From the cell containing the given text, extract its center point as (X, Y) coordinate. 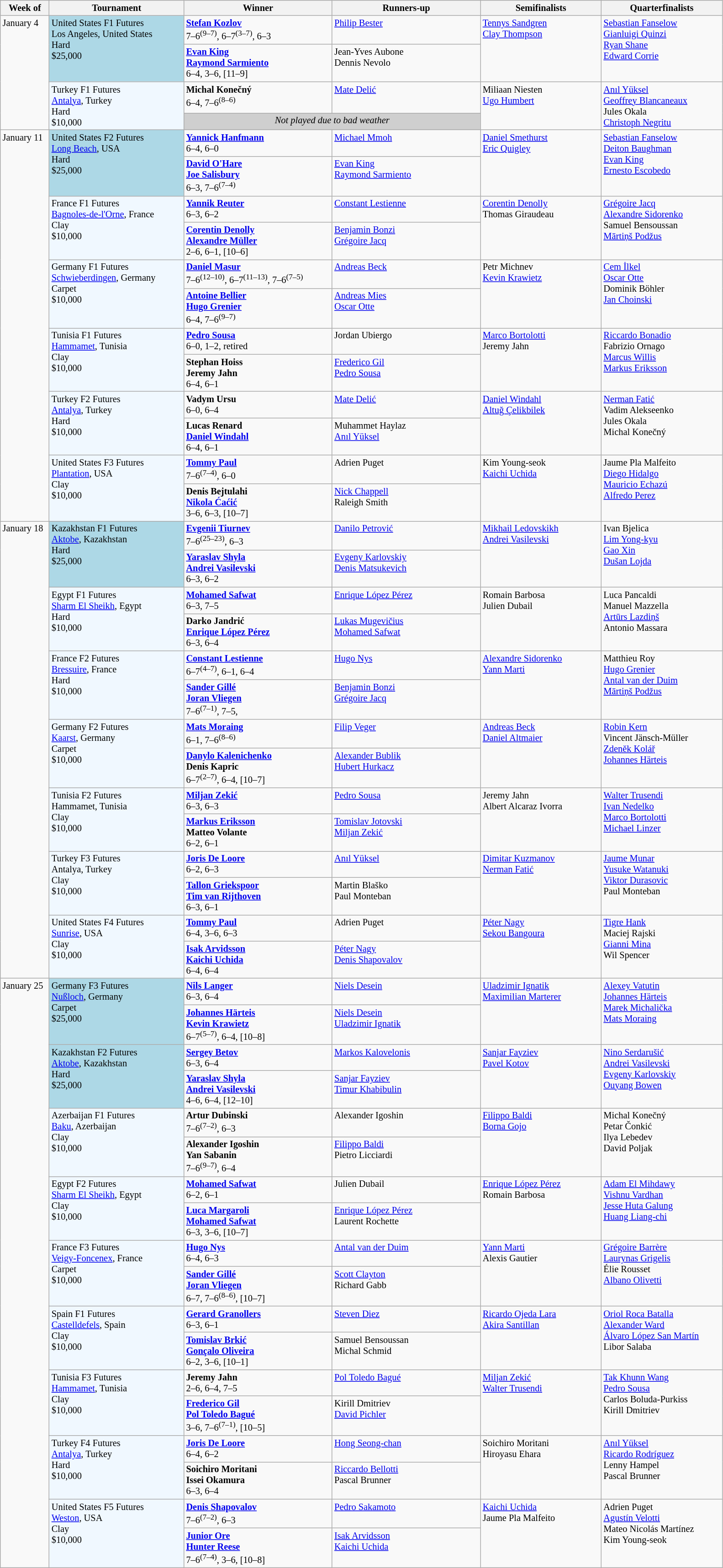
Joris De Loore 6–4, 6–2 (259, 1449)
Yaraslav Shyla Andrei Vasilevski 6–3, 6–2 (259, 568)
Enrique López Pérez Romain Barbosa (541, 1208)
January 4 (25, 73)
Pol Toledo Bagué (406, 1383)
Junior Ore Hunter Reese 7–6(7–4), 3–6, [10–8] (259, 1547)
United States F5 FuturesWeston, USA Clay $10,000 (117, 1533)
Johannes Härteis Kevin Krawietz 6–7(5–7), 6–4, [10–8] (259, 1024)
Romain Barbosa Julien Dubail (541, 619)
Daniel Smethurst Eric Quigley (541, 163)
Tournament (117, 8)
Ricardo Ojeda Lara Akira Santillan (541, 1337)
Niels Desein Uladzimir Ignatik (406, 1024)
Alexandre Sidorenko Yann Marti (541, 685)
Anıl Yüksel Ricardo Rodríguez Lenny Hampel Pascal Brunner (662, 1467)
Quarterfinalists (662, 8)
Tommy Paul 7–6(7–4), 6–0 (259, 469)
Walter Trusendi Ivan Nedelko Marco Bortolotti Michael Linzer (662, 819)
Kaichi Uchida Jaume Pla Malfeito (541, 1533)
United States F1 FuturesLos Angeles, United States Hard $25,000 (117, 48)
Grégoire Jacq Alexandre Sidorenko Samuel Bensoussan Mārtiņš Podžus (662, 227)
Enrique López Pérez Laurent Rochette (406, 1221)
Germany F1 FuturesSchwieberdingen, Germany Carpet $10,000 (117, 294)
Miljan Zekić 6–3, 6–3 (259, 801)
Luca Margaroli Mohamed Safwat 6–3, 3–6, [10–7] (259, 1221)
Adam El Mihdawy Vishnu Vardhan Jesse Huta Galung Huang Liang-chi (662, 1208)
Evgeny Karlovskiy Denis Matsukevich (406, 568)
Jeremy Jahn Albert Alcaraz Ivorra (541, 819)
Sander Gillé Joran Vliegen 6–7, 7–6(8–6), [10–7] (259, 1286)
Corentin Denolly Alexandre Müller 2–6, 6–1, [10–6] (259, 241)
Nils Langer 6–3, 6–4 (259, 991)
Jaume Pla Malfeito Diego Hidalgo Mauricio Echazú Alfredo Perez (662, 488)
January 18 (25, 750)
Egypt F2 FuturesSharm El Sheikh, Egypt Clay $10,000 (117, 1208)
Joris De Loore 6–2, 6–3 (259, 864)
Yann Marti Alexis Gautier (541, 1273)
Lukas Mugevičius Mohamed Safwat (406, 632)
Yannick Hanfmann 6–4, 6–0 (259, 143)
Michal Konečný Petar Čonkić Ilya Lebedev David Poljak (662, 1142)
Artur Dubinski 7–6(7–2), 6–3 (259, 1122)
Philip Bester (406, 30)
Michal Konečný 6–4, 7–6(8–6) (259, 98)
Jordan Ubiergo (406, 341)
Scott Clayton Richard Gabb (406, 1286)
Frederico Gil Pol Toledo Bagué 3–6, 7–6(7–1), [10–5] (259, 1416)
Yaraslav Shyla Andrei Vasilevski 4–6, 6–4, [12–10] (259, 1089)
Riccardo Bonadio Fabrizio Ornago Marcus Willis Markus Eriksson (662, 360)
Jeremy Jahn 2–6, 6–4, 7–5 (259, 1383)
Germany F2 FuturesKaarst, Germany Carpet $10,000 (117, 753)
Corentin Denolly Thomas Giraudeau (541, 227)
Isak Arvidsson Kaichi Uchida 6–4, 6–4 (259, 960)
Isak Arvidsson Kaichi Uchida (406, 1547)
Miliaan Niesten Ugo Humbert (541, 106)
Mats Moraing 6–1, 7–6(8–6) (259, 733)
Steven Diez (406, 1319)
Filippo Baldi Borna Gojo (541, 1142)
Michael Mmoh (406, 143)
Hugo Nys (406, 665)
Jaume Munar Yusuke Watanuki Viktor Durasovic Paul Monteban (662, 883)
Dimitar Kuzmanov Nerman Fatić (541, 883)
Nerman Fatić Vadim Alekseenko Jules Okala Michal Konečný (662, 423)
Stefan Kozlov 7–6(9–7), 6–7(3–7), 6–3 (259, 30)
Germany F3 FuturesNußloch, Germany Carpet $25,000 (117, 1012)
Tommy Paul 6–4, 3–6, 6–3 (259, 928)
Evan King Raymond Sarmiento (406, 176)
Darko Jandrić Enrique López Pérez 6–3, 6–4 (259, 632)
Antal van der Duim (406, 1253)
Tunisia F3 FuturesHammamet, Tunisia Clay $10,000 (117, 1402)
Turkey F3 FuturesAntalya, Turkey Clay $10,000 (117, 883)
Mohamed Safwat 6–2, 6–1 (259, 1190)
Markos Kalovelonis (406, 1058)
Antoine Bellier Hugo Grenier 6–4, 7–6(9–7) (259, 308)
Péter Nagy Denis Shapovalov (406, 960)
Sebastian Fanselow Gianluigi Quinzi Ryan Shane Edward Corrie (662, 48)
Evan King Raymond Sarmiento 6–4, 3–6, [11–9] (259, 63)
Alexander Igoshin (406, 1122)
Tomislav Brkić Gonçalo Oliveira 6–2, 3–6, [10–1] (259, 1351)
Alexey Vatutin Johannes Härteis Marek Michalička Mats Moraing (662, 1012)
Kirill Dmitriev David Pichler (406, 1416)
Adrien Puget Agustín Velotti Mateo Nicolás Martínez Kim Young-seok (662, 1533)
Pedro Sousa 6–0, 1–2, retired (259, 341)
Anıl Yüksel Geoffrey Blancaneaux Jules Okala Christoph Negritu (662, 106)
Robin Kern Vincent Jänsch-Müller Zdeněk Kolář Johannes Härteis (662, 753)
Andreas Beck Daniel Altmaier (541, 753)
Samuel Bensoussan Michal Schmid (406, 1351)
Nick Chappell Raleigh Smith (406, 503)
Danylo Kalenichenko Denis Kapric 6–7(2–7), 6–4, [10–7] (259, 768)
Oriol Roca Batalla Alexander Ward Álvaro López San Martín Libor Salaba (662, 1337)
Soichiro Moritani Hiroyasu Ehara (541, 1467)
Turkey F1 FuturesAntalya, Turkey Hard $10,000 (117, 106)
Mikhail Ledovskikh Andrei Vasilevski (541, 554)
France F1 FuturesBagnoles-de-l'Orne, France Clay $10,000 (117, 227)
Muhammet Haylaz Anıl Yüksel (406, 436)
Marco Bortolotti Jeremy Jahn (541, 360)
United States F2 FuturesLong Beach, USA Hard $25,000 (117, 163)
Denis Bejtulahi Nikola Ćaćić 3–6, 6–3, [10–7] (259, 503)
Winner (259, 8)
Martin Blaško Paul Monteban (406, 896)
Petr Michnev Kevin Krawietz (541, 294)
Niels Desein (406, 991)
Péter Nagy Sekou Bangoura (541, 947)
United States F4 FuturesSunrise, USA Clay $10,000 (117, 947)
Luca Pancaldi Manuel Mazzella Artūrs Lazdiņš Antonio Massara (662, 619)
Constant Lestienne 6–7(4–7), 6–1, 6–4 (259, 665)
Soichiro Moritani Issei Okamura 6–3, 6–4 (259, 1480)
Hong Seong-chan (406, 1449)
David O'Hare Joe Salisbury 6–3, 7–6(7–4) (259, 176)
Sergey Betov 6–3, 6–4 (259, 1058)
Sebastian Fanselow Deiton Baughman Evan King Ernesto Escobedo (662, 163)
Denis Shapovalov 7–6(7–2), 6–3 (259, 1514)
January 25 (25, 1273)
Turkey F2 FuturesAntalya, Turkey Hard $10,000 (117, 423)
Spain F1 FuturesCastelldefels, Spain Clay $10,000 (117, 1337)
Matthieu Roy Hugo Grenier Antal van der Duim Mārtiņš Podžus (662, 685)
Uladzimir Ignatik Maximilian Marterer (541, 1012)
Tak Khunn Wang Pedro Sousa Carlos Boluda-Purkiss Kirill Dmitriev (662, 1402)
Ivan Bjelica Lim Yong-kyu Gao Xin Dušan Lojda (662, 554)
Tennys Sandgren Clay Thompson (541, 48)
Tunisia F2 FuturesHammamet, Tunisia Clay $10,000 (117, 819)
Sanjar Fayziev Pavel Kotov (541, 1076)
Turkey F4 FuturesAntalya, Turkey Hard $10,000 (117, 1467)
Daniel Windahl Altuğ Çelikbilek (541, 423)
Tunisia F1 FuturesHammamet, Tunisia Clay $10,000 (117, 360)
Daniel Masur 7–6(12–10), 6–7(11–13), 7–6(7–5) (259, 274)
Grégoire Barrère Laurynas Grigelis Élie Rousset Albano Olivetti (662, 1273)
Enrique López Pérez (406, 600)
Hugo Nys 6–4, 6–3 (259, 1253)
Tomislav Jotovski Miljan Zekić (406, 833)
Evgenii Tiurnev 7–6(25–23), 6–3 (259, 535)
Vadym Ursu 6–0, 6–4 (259, 404)
France F2 FuturesBressuire, France Hard $10,000 (117, 685)
Pedro Sakamoto (406, 1514)
United States F3 FuturesPlantation, USA Clay $10,000 (117, 488)
Alexander Bublik Hubert Hurkacz (406, 768)
Tigre Hank Maciej Rajski Gianni Mina Wil Spencer (662, 947)
January 11 (25, 325)
Andreas Mies Oscar Otte (406, 308)
Runners-up (406, 8)
Markus Eriksson Matteo Volante 6–2, 6–1 (259, 833)
Tallon Griekspoor Tim van Rijthoven 6–3, 6–1 (259, 896)
Kazakhstan F1 FuturesAktobe, Kazakhstan Hard $25,000 (117, 554)
Andreas Beck (406, 274)
Alexander Igoshin Yan Sabanin 7–6(9–7), 6–4 (259, 1157)
France F3 FuturesVeigy-Foncenex, France Carpet $10,000 (117, 1273)
Stephan Hoiss Jeremy Jahn 6–4, 6–1 (259, 373)
Lucas Renard Daniel Windahl 6–4, 6–1 (259, 436)
Danilo Petrović (406, 535)
Sander Gillé Joran Vliegen 7–6(7–1), 7–5, (259, 699)
Egypt F1 FuturesSharm El Sheikh, Egypt Hard $10,000 (117, 619)
Anıl Yüksel (406, 864)
Constant Lestienne (406, 209)
Cem İlkel Oscar Otte Dominik Böhler Jan Choinski (662, 294)
Kazakhstan F2 FuturesAktobe, Kazakhstan Hard $25,000 (117, 1076)
Not played due to bad weather (332, 121)
Filippo Baldi Pietro Licciardi (406, 1157)
Semifinalists (541, 8)
Week of (25, 8)
Gerard Granollers 6–3, 6–1 (259, 1319)
Julien Dubail (406, 1190)
Riccardo Bellotti Pascal Brunner (406, 1480)
Mohamed Safwat 6–3, 7–5 (259, 600)
Miljan Zekić Walter Trusendi (541, 1402)
Nino Serdarušić Andrei Vasilevski Evgeny Karlovskiy Ouyang Bowen (662, 1076)
Jean-Yves Aubone Dennis Nevolo (406, 63)
Filip Veger (406, 733)
Pedro Sousa (406, 801)
Kim Young-seok Kaichi Uchida (541, 488)
Sanjar Fayziev Timur Khabibulin (406, 1089)
Yannik Reuter 6–3, 6–2 (259, 209)
Azerbaijan F1 FuturesBaku, Azerbaijan Clay $10,000 (117, 1142)
Frederico Gil Pedro Sousa (406, 373)
